Output the (x, y) coordinate of the center of the cell containing the given text.  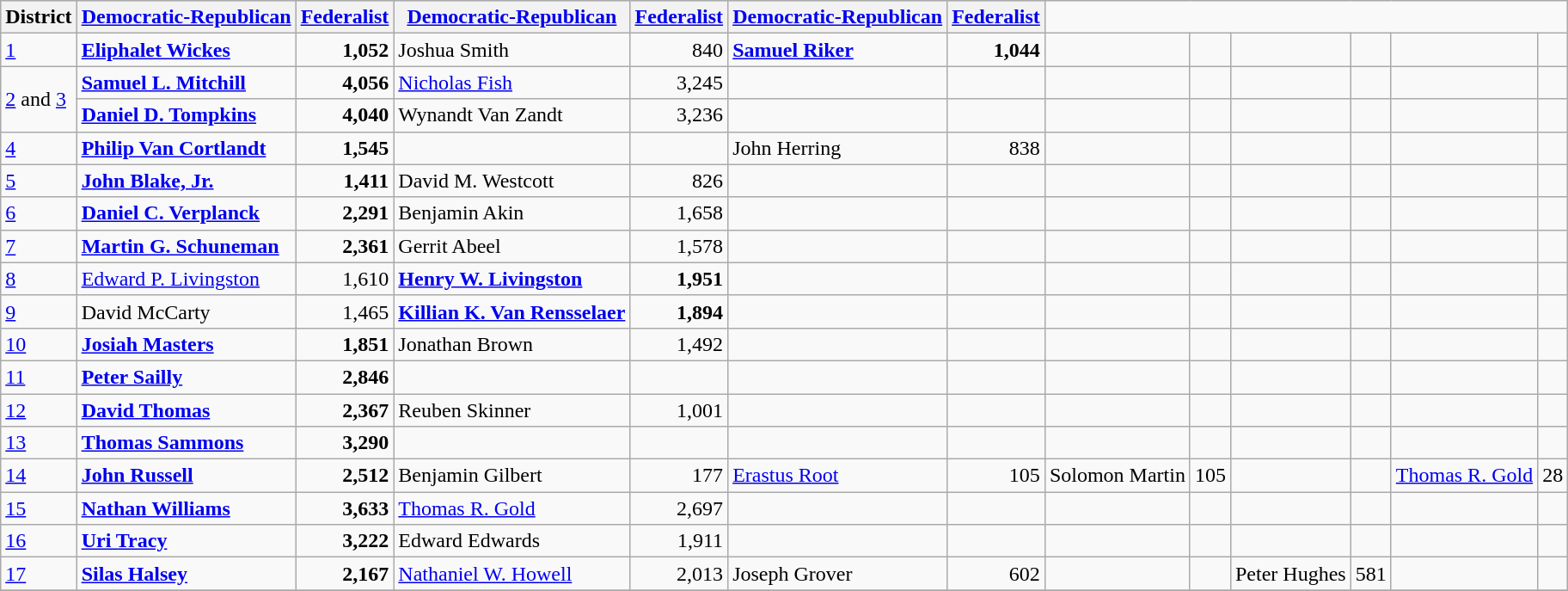
3,290 (345, 443)
4,040 (345, 115)
1,001 (679, 410)
1,492 (679, 344)
2,167 (345, 574)
Joshua Smith (512, 50)
Daniel C. Verplanck (186, 213)
David Thomas (186, 410)
1,851 (345, 344)
15 (39, 508)
826 (679, 181)
17 (39, 574)
Gerrit Abeel (512, 246)
5 (39, 181)
David McCarty (186, 311)
John Blake, Jr. (186, 181)
Daniel D. Tompkins (186, 115)
3,633 (345, 508)
Solomon Martin (1118, 476)
9 (39, 311)
1,658 (679, 213)
Samuel Riker (837, 50)
Erastus Root (837, 476)
Martin G. Schuneman (186, 246)
Benjamin Gilbert (512, 476)
2,697 (679, 508)
1,951 (679, 279)
602 (996, 574)
2,846 (345, 377)
838 (996, 148)
John Herring (837, 148)
1,465 (345, 311)
Peter Hughes (1290, 574)
1,610 (345, 279)
Reuben Skinner (512, 410)
581 (1370, 574)
28 (1553, 476)
1,044 (996, 50)
Henry W. Livingston (512, 279)
16 (39, 541)
4,056 (345, 83)
177 (679, 476)
11 (39, 377)
2,361 (345, 246)
Edward P. Livingston (186, 279)
7 (39, 246)
4 (39, 148)
Eliphalet Wickes (186, 50)
1,545 (345, 148)
2,367 (345, 410)
Edward Edwards (512, 541)
12 (39, 410)
1,411 (345, 181)
3,245 (679, 83)
1,911 (679, 541)
Josiah Masters (186, 344)
Nicholas Fish (512, 83)
1,578 (679, 246)
Thomas Sammons (186, 443)
Nathan Williams (186, 508)
840 (679, 50)
6 (39, 213)
Killian K. Van Rensselaer (512, 311)
Joseph Grover (837, 574)
8 (39, 279)
Jonathan Brown (512, 344)
Nathaniel W. Howell (512, 574)
13 (39, 443)
3,236 (679, 115)
2,013 (679, 574)
14 (39, 476)
Philip Van Cortlandt (186, 148)
1,052 (345, 50)
David M. Westcott (512, 181)
Uri Tracy (186, 541)
2 and 3 (39, 99)
Peter Sailly (186, 377)
3,222 (345, 541)
John Russell (186, 476)
Benjamin Akin (512, 213)
Wynandt Van Zandt (512, 115)
Silas Halsey (186, 574)
District (39, 17)
Samuel L. Mitchill (186, 83)
1 (39, 50)
10 (39, 344)
1,894 (679, 311)
2,291 (345, 213)
2,512 (345, 476)
